Extract the [X, Y] coordinate from the center of the cell holding the provided text.  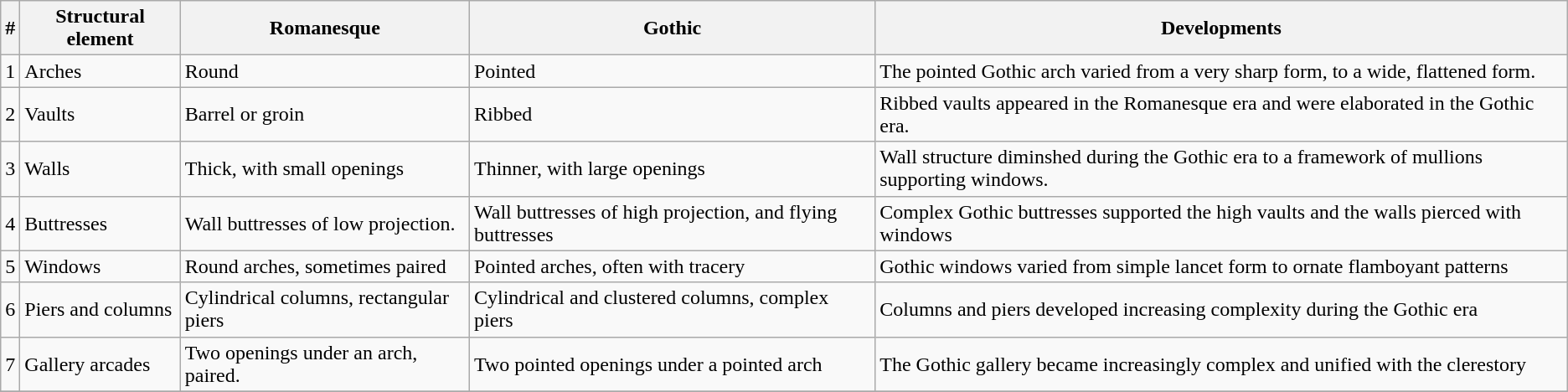
Wall structure diminshed during the Gothic era to a framework of mullions supporting windows. [1221, 169]
Gothic windows varied from simple lancet form to ornate flamboyant patterns [1221, 266]
5 [10, 266]
Two openings under an arch, paired. [325, 364]
Wall buttresses of low projection. [325, 223]
Walls [101, 169]
Pointed [672, 71]
Ribbed [672, 114]
Romanesque [325, 28]
Thinner, with large openings [672, 169]
Columns and piers developed increasing complexity during the Gothic era [1221, 310]
Ribbed vaults appeared in the Romanesque era and were elaborated in the Gothic era. [1221, 114]
Gallery arcades [101, 364]
7 [10, 364]
Thick, with small openings [325, 169]
6 [10, 310]
The pointed Gothic arch varied from a very sharp form, to a wide, flattened form. [1221, 71]
1 [10, 71]
Two pointed openings under a pointed arch [672, 364]
Complex Gothic buttresses supported the high vaults and the walls pierced with windows [1221, 223]
Piers and columns [101, 310]
Round [325, 71]
Windows [101, 266]
Buttresses [101, 223]
Cylindrical and clustered columns, complex piers [672, 310]
The Gothic gallery became increasingly complex and unified with the clerestory [1221, 364]
Cylindrical columns, rectangular piers [325, 310]
Developments [1221, 28]
4 [10, 223]
Barrel or groin [325, 114]
Wall buttresses of high projection, and flying buttresses [672, 223]
# [10, 28]
3 [10, 169]
Arches [101, 71]
Pointed arches, often with tracery [672, 266]
Gothic [672, 28]
Round arches, sometimes paired [325, 266]
Vaults [101, 114]
2 [10, 114]
Structural element [101, 28]
